Return the [X, Y] coordinate for the center point of the cell that contains the specified text.  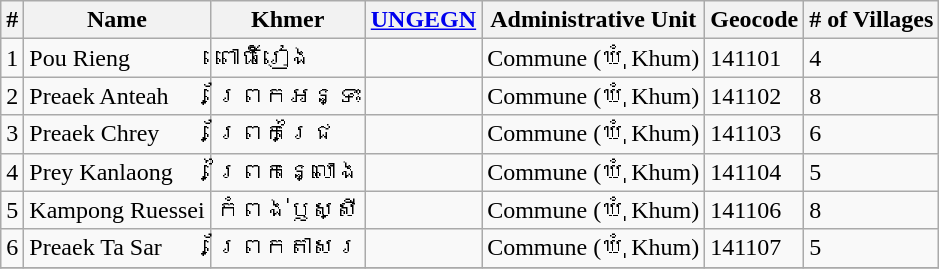
ព្រែកជ្រៃ [288, 134]
កំពង់ឫស្សី [288, 210]
141107 [754, 248]
3 [12, 134]
2 [12, 96]
Geocode [754, 20]
141104 [754, 172]
141103 [754, 134]
ព្រែកតាសរ [288, 248]
Prey Kanlaong [117, 172]
ព្រែកអន្ទះ [288, 96]
ព្រៃកន្លោង [288, 172]
1 [12, 58]
Preaek Ta Sar [117, 248]
# of Villages [872, 20]
# [12, 20]
141101 [754, 58]
Name [117, 20]
Pou Rieng [117, 58]
Administrative Unit [594, 20]
Kampong Ruessei [117, 210]
UNGEGN [423, 20]
Preaek Anteah [117, 96]
141106 [754, 210]
ពោធិ៍រៀង [288, 58]
141102 [754, 96]
Preaek Chrey [117, 134]
Khmer [288, 20]
